Locate the cell with the specified text and output its [X, Y] center coordinate. 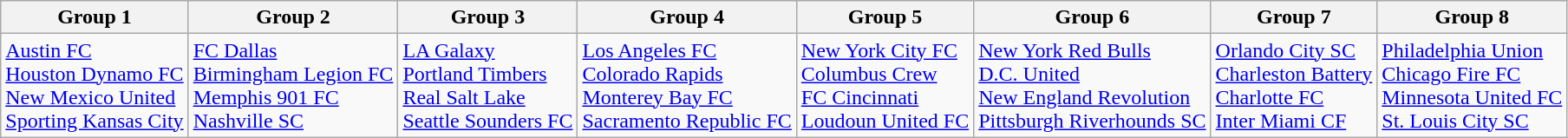
Group 2 [293, 17]
Austin FC Houston Dynamo FC New Mexico United Sporting Kansas City [95, 85]
LA Galaxy Portland Timbers Real Salt Lake Seattle Sounders FC [487, 85]
Group 6 [1093, 17]
Orlando City SC Charleston Battery Charlotte FC Inter Miami CF [1294, 85]
Group 4 [687, 17]
Group 7 [1294, 17]
Philadelphia Union Chicago Fire FC Minnesota United FC St. Louis City SC [1473, 85]
Group 8 [1473, 17]
Los Angeles FC Colorado Rapids Monterey Bay FC Sacramento Republic FC [687, 85]
New York Red Bulls D.C. United New England Revolution Pittsburgh Riverhounds SC [1093, 85]
Group 5 [885, 17]
Group 1 [95, 17]
Group 3 [487, 17]
FC Dallas Birmingham Legion FC Memphis 901 FC Nashville SC [293, 85]
New York City FC Columbus Crew FC Cincinnati Loudoun United FC [885, 85]
